Search for the cell housing the specified text and yield its (x, y) center coordinate. 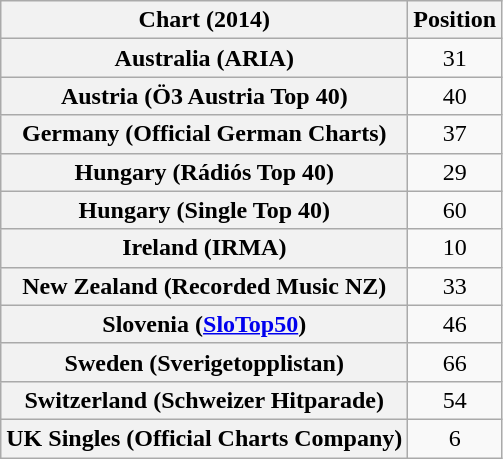
60 (455, 210)
Austria (Ö3 Austria Top 40) (204, 96)
6 (455, 438)
Position (455, 20)
31 (455, 58)
54 (455, 400)
Hungary (Rádiós Top 40) (204, 172)
Sweden (Sverigetopplistan) (204, 362)
Switzerland (Schweizer Hitparade) (204, 400)
UK Singles (Official Charts Company) (204, 438)
Australia (ARIA) (204, 58)
Germany (Official German Charts) (204, 134)
10 (455, 248)
29 (455, 172)
Slovenia (SloTop50) (204, 324)
Chart (2014) (204, 20)
40 (455, 96)
Hungary (Single Top 40) (204, 210)
Ireland (IRMA) (204, 248)
33 (455, 286)
66 (455, 362)
New Zealand (Recorded Music NZ) (204, 286)
46 (455, 324)
37 (455, 134)
